Determine the [x, y] coordinate at the center of the cell enclosing the given text.  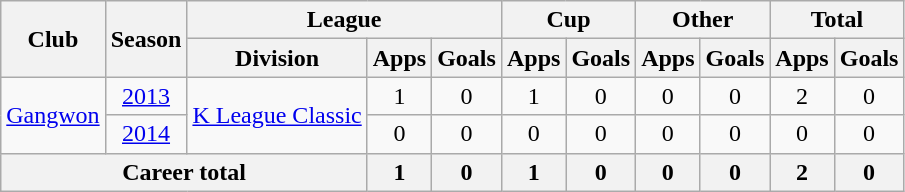
Career total [184, 172]
Other [703, 20]
Club [53, 39]
Gangwon [53, 115]
2014 [146, 134]
2013 [146, 96]
Cup [568, 20]
Total [837, 20]
Season [146, 39]
Division [277, 58]
League [344, 20]
K League Classic [277, 115]
